Return the [X, Y] coordinate for the center point of the cell that contains the specified text.  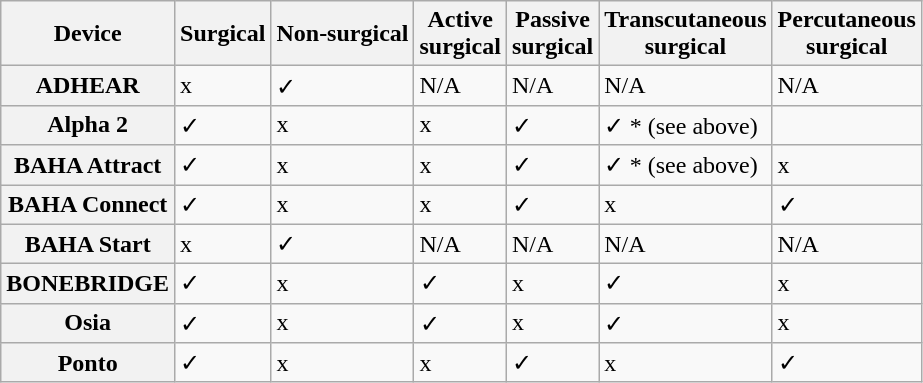
ADHEAR [88, 86]
Non-surgical [342, 34]
Surgical [223, 34]
Percutaneoussurgical [846, 34]
Passivesurgical [552, 34]
Transcutaneoussurgical [686, 34]
Osia [88, 323]
Ponto [88, 363]
Activesurgical [460, 34]
Alpha 2 [88, 125]
BAHA Connect [88, 204]
BONEBRIDGE [88, 284]
BAHA Attract [88, 165]
BAHA Start [88, 244]
Device [88, 34]
